For the text-containing cell, return its midpoint in [X, Y] coordinate format. 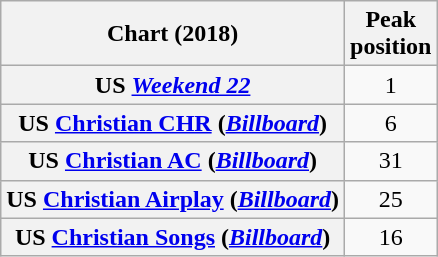
Peakposition [391, 34]
US Weekend 22 [173, 85]
US Christian Airplay (Billboard) [173, 199]
16 [391, 237]
6 [391, 123]
US Christian Songs (Billboard) [173, 237]
1 [391, 85]
US Christian CHR (Billboard) [173, 123]
Chart (2018) [173, 34]
US Christian AC (Billboard) [173, 161]
31 [391, 161]
25 [391, 199]
